Pinpoint the cell where the given text exists, returning its (x, y) midpoint coordinate. 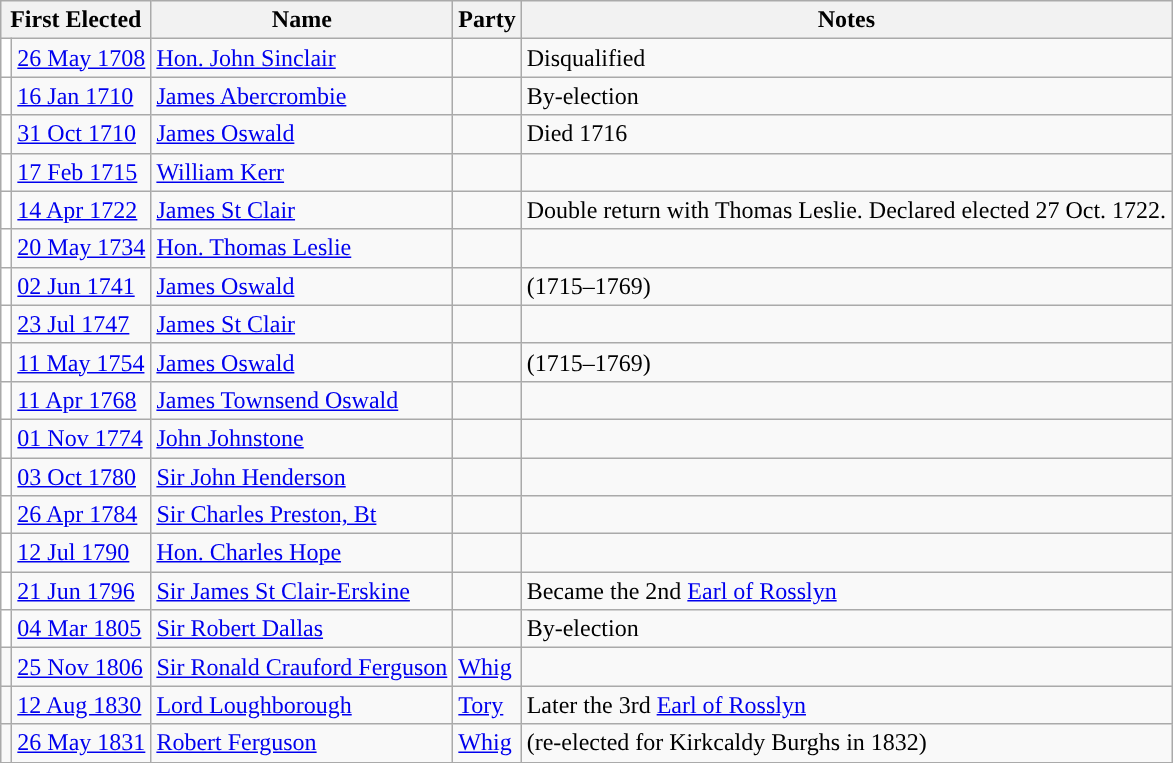
26 Apr 1784 (82, 515)
Hon. Charles Hope (302, 553)
21 Jun 1796 (82, 591)
14 Apr 1722 (82, 210)
11 May 1754 (82, 362)
20 May 1734 (82, 248)
William Kerr (302, 172)
12 Aug 1830 (82, 705)
Became the 2nd Earl of Rosslyn (846, 591)
Hon. Thomas Leslie (302, 248)
Hon. John Sinclair (302, 58)
Robert Ferguson (302, 743)
Tory (487, 705)
Died 1716 (846, 134)
Name (302, 20)
03 Oct 1780 (82, 477)
11 Apr 1768 (82, 400)
31 Oct 1710 (82, 134)
Double return with Thomas Leslie. Declared elected 27 Oct. 1722. (846, 210)
(re-elected for Kirkcaldy Burghs in 1832) (846, 743)
16 Jan 1710 (82, 96)
Sir James St Clair-Erskine (302, 591)
04 Mar 1805 (82, 629)
Lord Loughborough (302, 705)
Notes (846, 20)
25 Nov 1806 (82, 667)
James Townsend Oswald (302, 400)
Sir Ronald Crauford Ferguson (302, 667)
Sir Robert Dallas (302, 629)
Sir John Henderson (302, 477)
02 Jun 1741 (82, 286)
26 May 1708 (82, 58)
17 Feb 1715 (82, 172)
26 May 1831 (82, 743)
12 Jul 1790 (82, 553)
Party (487, 20)
Disqualified (846, 58)
First Elected (76, 20)
Sir Charles Preston, Bt (302, 515)
John Johnstone (302, 438)
01 Nov 1774 (82, 438)
James Abercrombie (302, 96)
23 Jul 1747 (82, 324)
Later the 3rd Earl of Rosslyn (846, 705)
